For the text-containing cell, return its midpoint in (x, y) coordinate format. 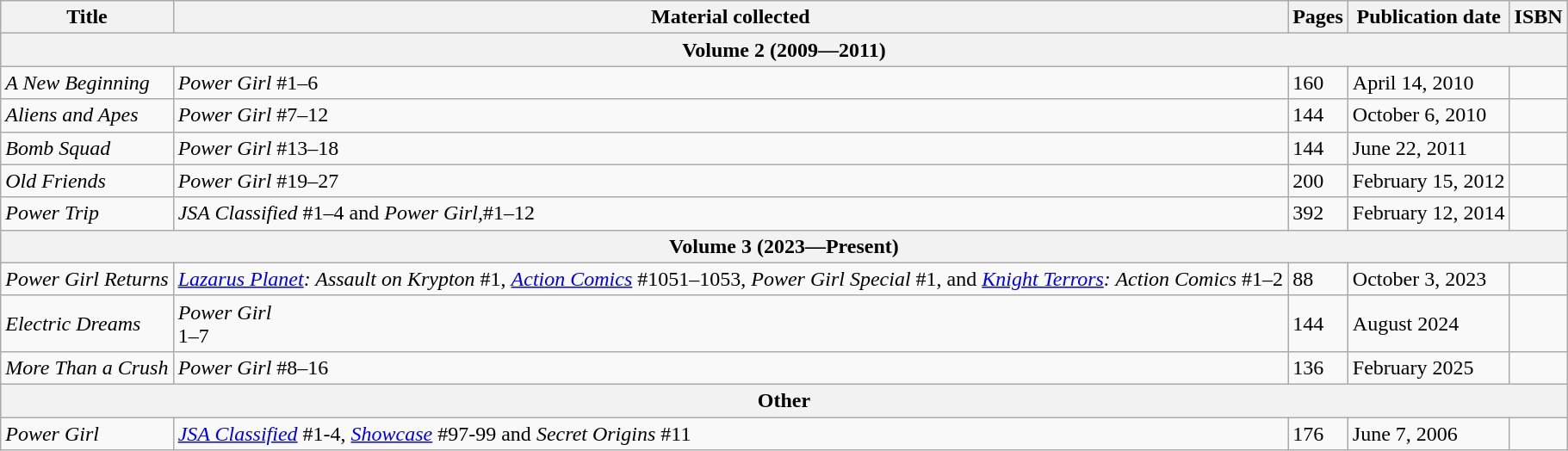
Aliens and Apes (87, 115)
Old Friends (87, 181)
Power Girl #19–27 (730, 181)
Volume 2 (2009—2011) (784, 50)
A New Beginning (87, 83)
August 2024 (1429, 324)
Power Girl #8–16 (730, 368)
392 (1318, 213)
Lazarus Planet: Assault on Krypton #1, Action Comics #1051–1053, Power Girl Special #1, and Knight Terrors: Action Comics #1–2 (730, 279)
Electric Dreams (87, 324)
June 7, 2006 (1429, 433)
Volume 3 (2023—Present) (784, 246)
February 12, 2014 (1429, 213)
136 (1318, 368)
JSA Classified #1-4, Showcase #97-99 and Secret Origins #11 (730, 433)
Title (87, 17)
Power Girl #13–18 (730, 148)
Bomb Squad (87, 148)
February 15, 2012 (1429, 181)
Power Trip (87, 213)
160 (1318, 83)
JSA Classified #1–4 and Power Girl,#1–12 (730, 213)
Publication date (1429, 17)
Material collected (730, 17)
February 2025 (1429, 368)
176 (1318, 433)
More Than a Crush (87, 368)
Other (784, 400)
Power Girl (87, 433)
June 22, 2011 (1429, 148)
88 (1318, 279)
Power Girl Returns (87, 279)
ISBN (1538, 17)
200 (1318, 181)
Power Girl1–7 (730, 324)
Power Girl #1–6 (730, 83)
October 6, 2010 (1429, 115)
October 3, 2023 (1429, 279)
April 14, 2010 (1429, 83)
Power Girl #7–12 (730, 115)
Pages (1318, 17)
